Provide the (X, Y) coordinate of the cell's center where the given text is located.  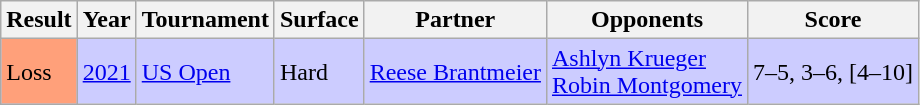
Result (39, 20)
US Open (205, 72)
Loss (39, 72)
Opponents (646, 20)
7–5, 3–6, [4–10] (834, 72)
Ashlyn Krueger Robin Montgomery (646, 72)
Partner (455, 20)
Surface (319, 20)
Tournament (205, 20)
2021 (106, 72)
Year (106, 20)
Reese Brantmeier (455, 72)
Hard (319, 72)
Score (834, 20)
